Identify which cell holds the provided text, then report its (X, Y) central coordinate. 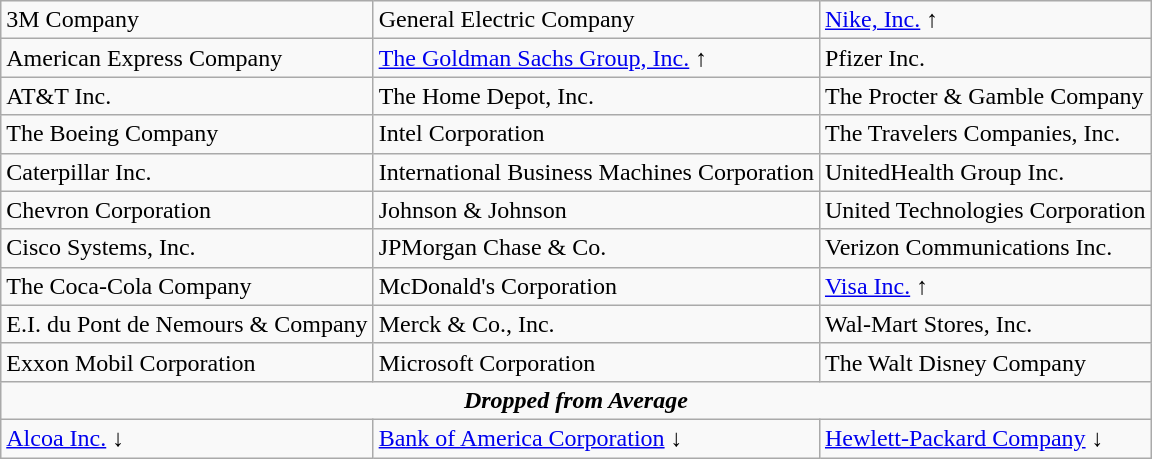
Visa Inc. ↑ (985, 286)
American Express Company (187, 58)
Johnson & Johnson (596, 210)
Hewlett-Packard Company ↓ (985, 438)
The Travelers Companies, Inc. (985, 134)
Dropped from Average (576, 400)
Intel Corporation (596, 134)
Bank of America Corporation ↓ (596, 438)
McDonald's Corporation (596, 286)
General Electric Company (596, 20)
Exxon Mobil Corporation (187, 362)
AT&T Inc. (187, 96)
The Procter & Gamble Company (985, 96)
International Business Machines Corporation (596, 172)
Wal-Mart Stores, Inc. (985, 324)
United Technologies Corporation (985, 210)
Nike, Inc. ↑ (985, 20)
3M Company (187, 20)
UnitedHealth Group Inc. (985, 172)
The Walt Disney Company (985, 362)
The Boeing Company (187, 134)
JPMorgan Chase & Co. (596, 248)
Pfizer Inc. (985, 58)
Chevron Corporation (187, 210)
E.I. du Pont de Nemours & Company (187, 324)
The Home Depot, Inc. (596, 96)
Verizon Communications Inc. (985, 248)
Alcoa Inc. ↓ (187, 438)
The Goldman Sachs Group, Inc. ↑ (596, 58)
The Coca-Cola Company (187, 286)
Merck & Co., Inc. (596, 324)
Caterpillar Inc. (187, 172)
Cisco Systems, Inc. (187, 248)
Microsoft Corporation (596, 362)
